For the text-containing cell, return its midpoint in (X, Y) coordinate format. 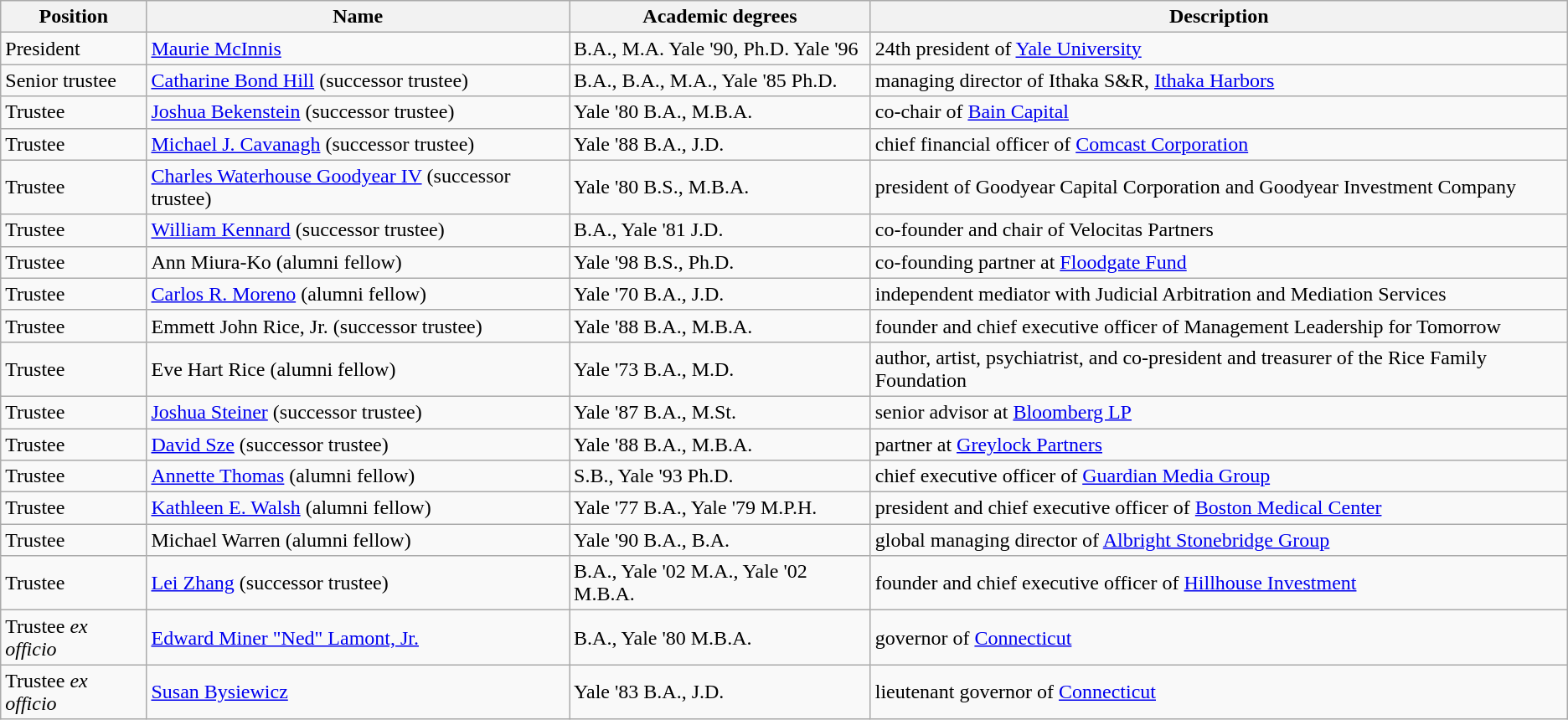
Position (74, 17)
B.A., Yale '81 J.D. (720, 230)
B.A., M.A. Yale '90, Ph.D. Yale '96 (720, 49)
Emmett John Rice, Jr. (successor trustee) (358, 326)
Susan Bysiewicz (358, 692)
chief executive officer of Guardian Media Group (1219, 476)
Joshua Steiner (successor trustee) (358, 412)
24th president of Yale University (1219, 49)
Yale '98 B.S., Ph.D. (720, 262)
independent mediator with Judicial Arbitration and Mediation Services (1219, 294)
Yale '73 B.A., M.D. (720, 368)
William Kennard (successor trustee) (358, 230)
co-chair of Bain Capital (1219, 112)
Edward Miner "Ned" Lamont, Jr. (358, 638)
S.B., Yale '93 Ph.D. (720, 476)
Description (1219, 17)
partner at Greylock Partners (1219, 445)
lieutenant governor of Connecticut (1219, 692)
Michael J. Cavanagh (successor trustee) (358, 144)
David Sze (successor trustee) (358, 445)
co-founding partner at Floodgate Fund (1219, 262)
Lei Zhang (successor trustee) (358, 583)
Yale '80 B.S., M.B.A. (720, 188)
Yale '90 B.A., B.A. (720, 540)
president and chief executive officer of Boston Medical Center (1219, 508)
founder and chief executive officer of Hillhouse Investment (1219, 583)
Joshua Bekenstein (successor trustee) (358, 112)
Yale '87 B.A., M.St. (720, 412)
Ann Miura-Ko (alumni fellow) (358, 262)
Academic degrees (720, 17)
Senior trustee (74, 80)
Carlos R. Moreno (alumni fellow) (358, 294)
B.A., B.A., M.A., Yale '85 Ph.D. (720, 80)
chief financial officer of Comcast Corporation (1219, 144)
managing director of Ithaka S&R, Ithaka Harbors (1219, 80)
founder and chief executive officer of Management Leadership for Tomorrow (1219, 326)
Catharine Bond Hill (successor trustee) (358, 80)
Yale '83 B.A., J.D. (720, 692)
author, artist, psychiatrist, and co-president and treasurer of the Rice Family Foundation (1219, 368)
Michael Warren (alumni fellow) (358, 540)
Yale '70 B.A., J.D. (720, 294)
governor of Connecticut (1219, 638)
B.A., Yale '02 M.A., Yale '02 M.B.A. (720, 583)
Charles Waterhouse Goodyear IV (successor trustee) (358, 188)
President (74, 49)
Yale '77 B.A., Yale '79 M.P.H. (720, 508)
co-founder and chair of Velocitas Partners (1219, 230)
Yale '80 B.A., M.B.A. (720, 112)
Annette Thomas (alumni fellow) (358, 476)
Yale '88 B.A., J.D. (720, 144)
B.A., Yale '80 M.B.A. (720, 638)
global managing director of Albright Stonebridge Group (1219, 540)
Kathleen E. Walsh (alumni fellow) (358, 508)
Name (358, 17)
Maurie McInnis (358, 49)
Eve Hart Rice (alumni fellow) (358, 368)
president of Goodyear Capital Corporation and Goodyear Investment Company (1219, 188)
senior advisor at Bloomberg LP (1219, 412)
